Find where the given text appears and provide that cell's center as [X, Y] coordinate. 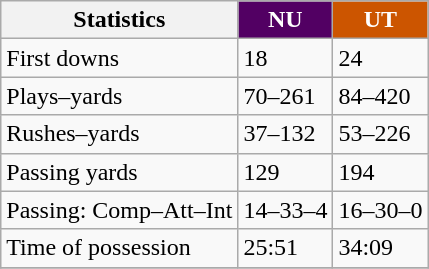
194 [380, 172]
Plays–yards [120, 96]
18 [286, 58]
53–226 [380, 134]
129 [286, 172]
14–33–4 [286, 210]
70–261 [286, 96]
37–132 [286, 134]
Rushes–yards [120, 134]
84–420 [380, 96]
34:09 [380, 248]
Statistics [120, 20]
First downs [120, 58]
16–30–0 [380, 210]
NU [286, 20]
Passing: Comp–Att–Int [120, 210]
Passing yards [120, 172]
UT [380, 20]
25:51 [286, 248]
Time of possession [120, 248]
24 [380, 58]
